Scan for the cell matching the given text and deliver its [x, y] coordinate at center. 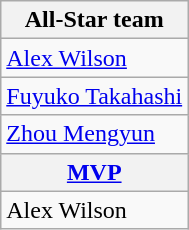
All-Star team [94, 20]
MVP [94, 172]
Fuyuko Takahashi [94, 96]
Zhou Mengyun [94, 134]
